From the cell containing the given text, extract its center point as [x, y] coordinate. 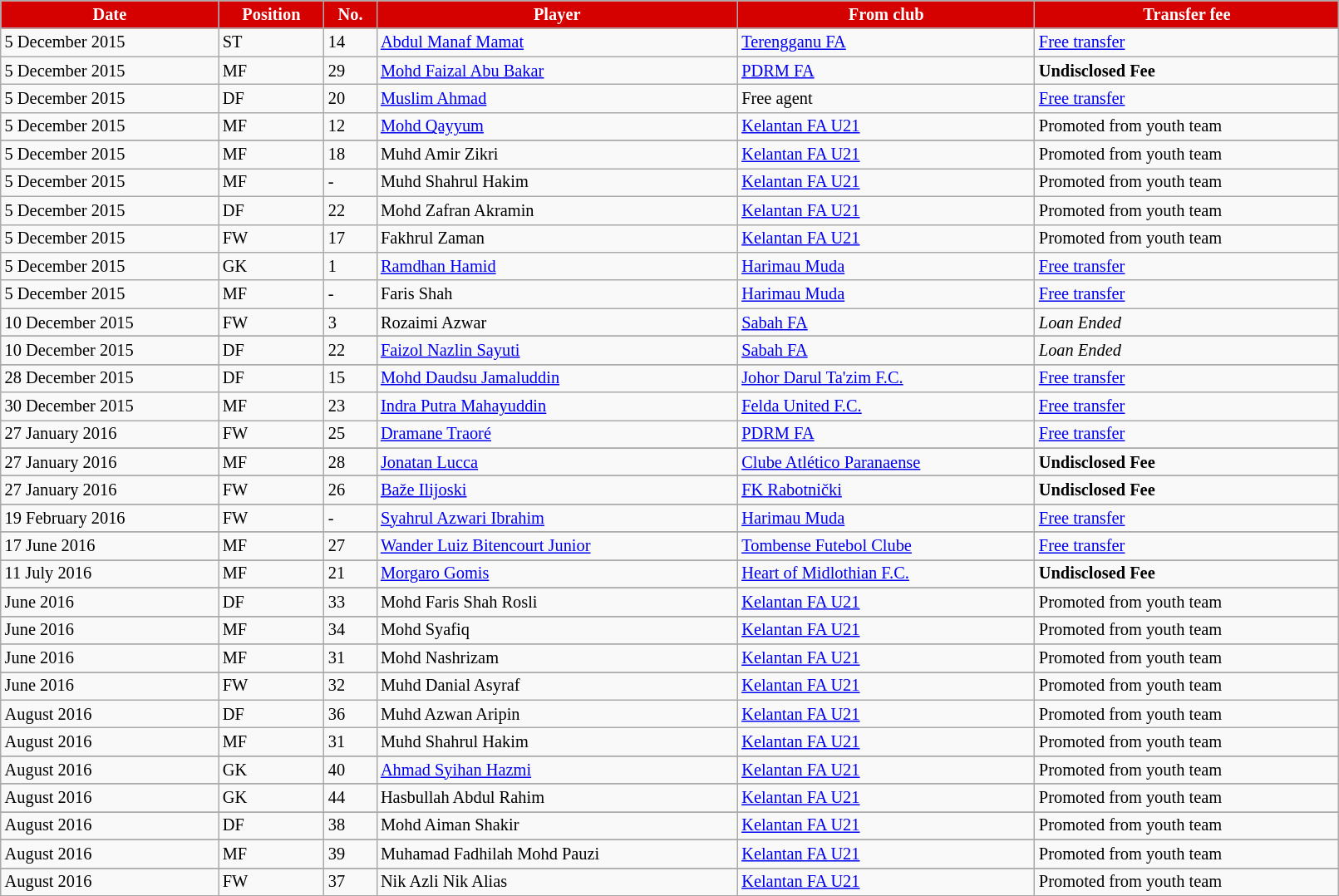
Morgaro Gomis [557, 574]
No. [351, 14]
32 [351, 686]
Tombense Futebol Clube [886, 546]
Muslim Ahmad [557, 98]
From club [886, 14]
Player [557, 14]
Position [271, 14]
Muhamad Fadhilah Mohd Pauzi [557, 854]
23 [351, 406]
Mohd Nashrizam [557, 657]
Mohd Daudsu Jamaluddin [557, 378]
33 [351, 602]
Mohd Faizal Abu Bakar [557, 71]
Terengganu FA [886, 42]
Dramane Traoré [557, 434]
Date [110, 14]
Muhd Amir Zikri [557, 155]
12 [351, 126]
Abdul Manaf Mamat [557, 42]
17 [351, 239]
1 [351, 266]
Mohd Zafran Akramin [557, 210]
30 December 2015 [110, 406]
Muhd Danial Asyraf [557, 686]
29 [351, 71]
Johor Darul Ta'zim F.C. [886, 378]
37 [351, 882]
21 [351, 574]
FK Rabotnički [886, 490]
Faris Shah [557, 294]
39 [351, 854]
44 [351, 798]
19 February 2016 [110, 518]
Felda United F.C. [886, 406]
15 [351, 378]
Rozaimi Azwar [557, 322]
Muhd Azwan Aripin [557, 714]
ST [271, 42]
17 June 2016 [110, 546]
Mohd Qayyum [557, 126]
Heart of Midlothian F.C. [886, 574]
28 [351, 462]
34 [351, 630]
3 [351, 322]
26 [351, 490]
25 [351, 434]
20 [351, 98]
Nik Azli Nik Alias [557, 882]
Transfer fee [1187, 14]
28 December 2015 [110, 378]
Faizol Nazlin Sayuti [557, 350]
38 [351, 825]
Fakhrul Zaman [557, 239]
36 [351, 714]
Baže Ilijoski [557, 490]
Syahrul Azwari Ibrahim [557, 518]
Mohd Syafiq [557, 630]
27 [351, 546]
Mohd Aiman Shakir [557, 825]
Wander Luiz Bitencourt Junior [557, 546]
11 July 2016 [110, 574]
Ahmad Syihan Hazmi [557, 770]
Clube Atlético Paranaense [886, 462]
Jonatan Lucca [557, 462]
18 [351, 155]
Hasbullah Abdul Rahim [557, 798]
Free agent [886, 98]
40 [351, 770]
Ramdhan Hamid [557, 266]
Mohd Faris Shah Rosli [557, 602]
Indra Putra Mahayuddin [557, 406]
14 [351, 42]
